Output the (X, Y) coordinate of the center of the cell containing the given text.  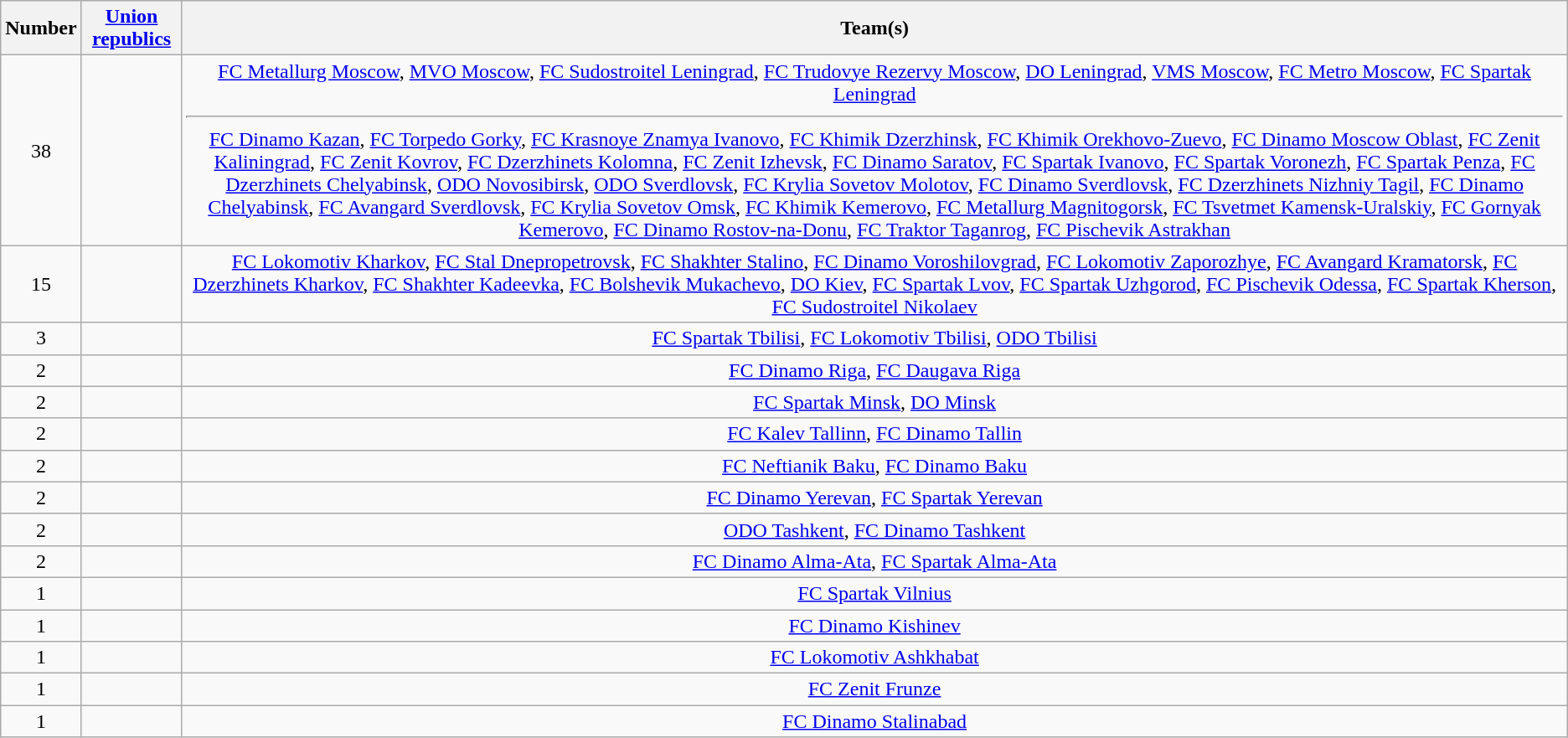
Team(s) (874, 28)
FC Spartak Minsk, DO Minsk (874, 402)
FC Dinamo Kishinev (874, 626)
15 (41, 284)
3 (41, 338)
FC Neftianik Baku, FC Dinamo Baku (874, 466)
FC Dinamo Yerevan, FC Spartak Yerevan (874, 498)
FC Dinamo Riga, FC Daugava Riga (874, 370)
Union republics (132, 28)
FC Zenit Frunze (874, 689)
Number (41, 28)
FC Dinamo Alma-Ata, FC Spartak Alma-Ata (874, 561)
FC Lokomotiv Ashkhabat (874, 658)
38 (41, 151)
FC Spartak Tbilisi, FC Lokomotiv Tbilisi, ODO Tbilisi (874, 338)
FC Kalev Tallinn, FC Dinamo Tallin (874, 434)
FC Dinamo Stalinabad (874, 721)
FC Spartak Vilnius (874, 593)
ODO Tashkent, FC Dinamo Tashkent (874, 529)
